Return the [x, y] coordinate for the center point of the cell that contains the specified text.  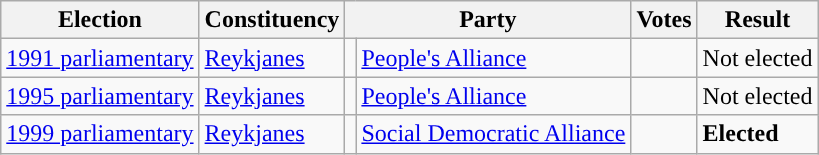
Elected [758, 134]
Result [758, 20]
Party [488, 20]
Election [100, 20]
Votes [664, 20]
1991 parliamentary [100, 58]
Constituency [272, 20]
1995 parliamentary [100, 96]
Social Democratic Alliance [494, 134]
1999 parliamentary [100, 134]
